Locate the cell with the specified text and output its [x, y] center coordinate. 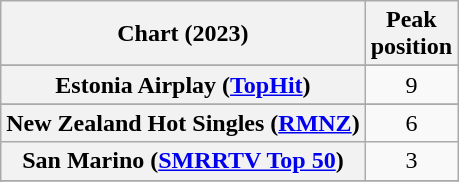
Estonia Airplay (TopHit) [183, 85]
6 [411, 123]
3 [411, 161]
Chart (2023) [183, 34]
New Zealand Hot Singles (RMNZ) [183, 123]
Peakposition [411, 34]
San Marino (SMRRTV Top 50) [183, 161]
9 [411, 85]
